Detect which cell encompasses the target text, then output its (X, Y) center coordinate. 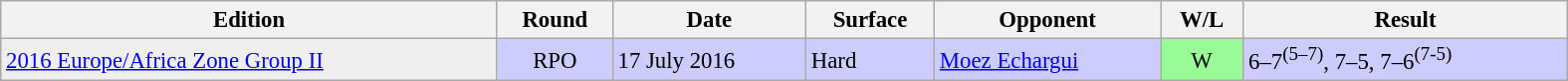
Round (555, 20)
Opponent (1047, 20)
W/L (1203, 20)
Date (709, 20)
Edition (249, 20)
RPO (555, 60)
2016 Europe/Africa Zone Group II (249, 60)
Result (1406, 20)
W (1203, 60)
6–7(5–7), 7–5, 7–6(7-5) (1406, 60)
Hard (870, 60)
17 July 2016 (709, 60)
Surface (870, 20)
Moez Echargui (1047, 60)
